Scan for the cell matching the given text and deliver its (x, y) coordinate at center. 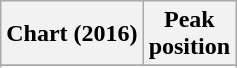
Chart (2016) (72, 34)
Peakposition (189, 34)
